Scan for the cell matching the given text and deliver its [X, Y] coordinate at center. 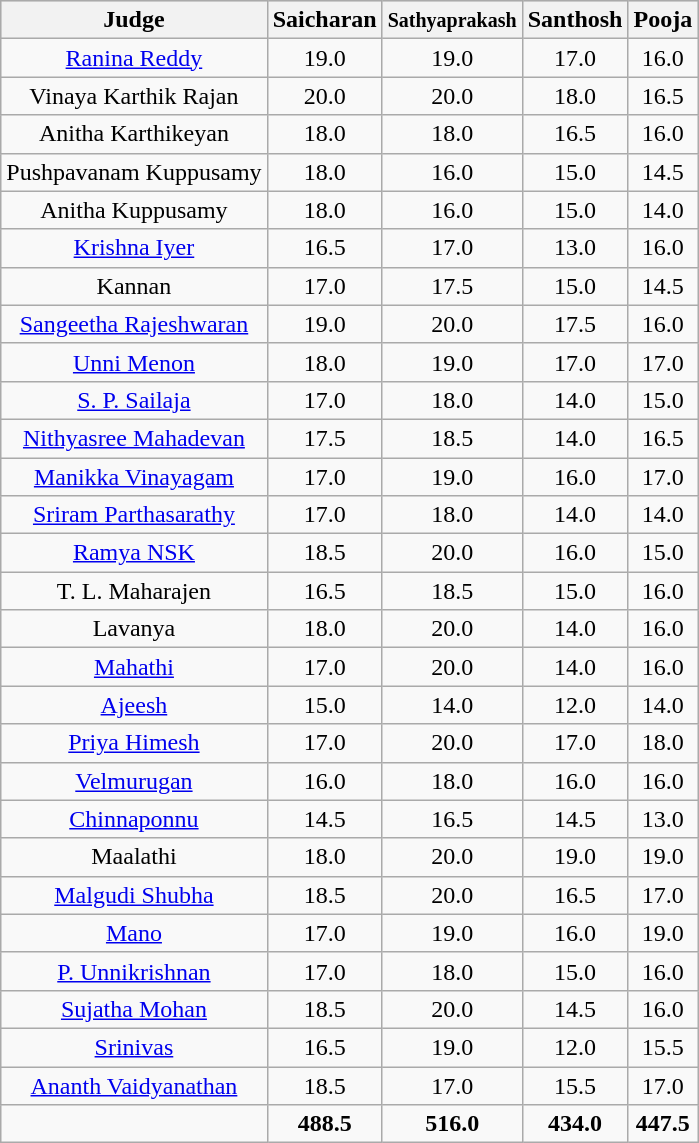
Lavanya [134, 629]
Sangeetha Rajeshwaran [134, 324]
Malgudi Shubha [134, 895]
Vinaya Karthik Rajan [134, 96]
Mano [134, 933]
488.5 [324, 1124]
T. L. Maharajen [134, 591]
Ajeesh [134, 705]
447.5 [663, 1124]
Ranina Reddy [134, 58]
Velmurugan [134, 781]
Kannan [134, 286]
Krishna Iyer [134, 248]
Sujatha Mohan [134, 1009]
Unni Menon [134, 362]
Anitha Kuppusamy [134, 210]
Saicharan [324, 20]
Judge [134, 20]
Santhosh [575, 20]
Chinnaponnu [134, 819]
Ramya NSK [134, 553]
Ananth Vaidyanathan [134, 1085]
Priya Himesh [134, 743]
Pooja [663, 20]
P. Unnikrishnan [134, 971]
Maalathi [134, 857]
Pushpavanam Kuppusamy [134, 172]
Srinivas [134, 1047]
Anitha Karthikeyan [134, 134]
Mahathi [134, 667]
Manikka Vinayagam [134, 477]
Nithyasree Mahadevan [134, 438]
S. P. Sailaja [134, 400]
516.0 [452, 1124]
Sriram Parthasarathy [134, 515]
434.0 [575, 1124]
Sathyaprakash [452, 20]
